Provide the (x, y) coordinate of the cell's center where the given text is located.  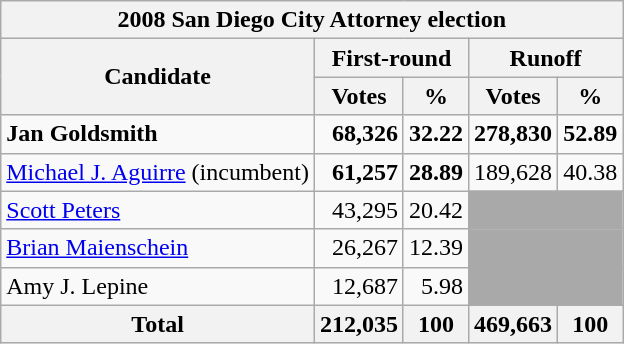
5.98 (436, 286)
12.39 (436, 248)
68,326 (358, 134)
Amy J. Lepine (158, 286)
20.42 (436, 210)
Brian Maienschein (158, 248)
32.22 (436, 134)
Michael J. Aguirre (incumbent) (158, 172)
61,257 (358, 172)
52.89 (590, 134)
278,830 (514, 134)
Jan Goldsmith (158, 134)
Runoff (546, 58)
212,035 (358, 324)
Candidate (158, 77)
469,663 (514, 324)
2008 San Diego City Attorney election (312, 20)
40.38 (590, 172)
189,628 (514, 172)
Scott Peters (158, 210)
First-round (391, 58)
26,267 (358, 248)
43,295 (358, 210)
28.89 (436, 172)
Total (158, 324)
12,687 (358, 286)
